Identify which cell holds the provided text, then report its (X, Y) central coordinate. 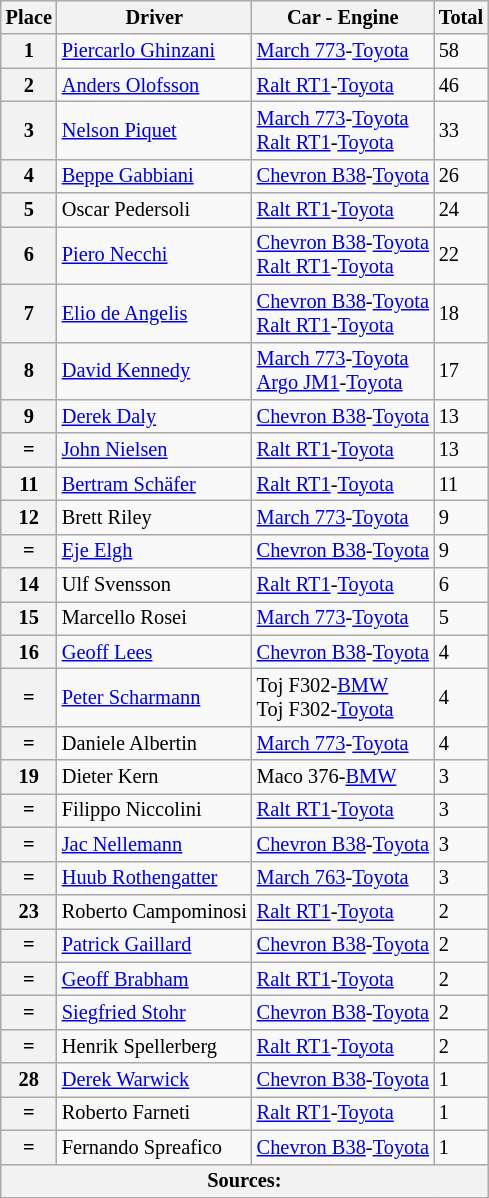
Henrik Spellerberg (154, 1046)
Derek Daly (154, 416)
8 (29, 371)
Filippo Niccolini (154, 810)
Huub Rothengatter (154, 878)
Place (29, 17)
Elio de Angelis (154, 313)
Brett Riley (154, 517)
Roberto Farneti (154, 1113)
26 (461, 176)
John Nielsen (154, 450)
March 773-ToyotaArgo JM1-Toyota (343, 371)
Geoff Brabham (154, 979)
Marcello Rosei (154, 618)
22 (461, 255)
Beppe Gabbiani (154, 176)
14 (29, 585)
Sources: (244, 1181)
Maco 376-BMW (343, 777)
Jac Nellemann (154, 844)
Roberto Campominosi (154, 911)
58 (461, 51)
Car - Engine (343, 17)
Derek Warwick (154, 1080)
Eje Elgh (154, 551)
Ulf Svensson (154, 585)
Anders Olofsson (154, 85)
Daniele Albertin (154, 743)
17 (461, 371)
7 (29, 313)
March 763-Toyota (343, 878)
Piero Necchi (154, 255)
18 (461, 313)
24 (461, 210)
12 (29, 517)
23 (29, 911)
Piercarlo Ghinzani (154, 51)
Bertram Schäfer (154, 484)
Peter Scharmann (154, 697)
Toj F302-BMWToj F302-Toyota (343, 697)
Total (461, 17)
Siegfried Stohr (154, 1012)
March 773-ToyotaRalt RT1-Toyota (343, 130)
Geoff Lees (154, 652)
Fernando Spreafico (154, 1147)
Nelson Piquet (154, 130)
33 (461, 130)
Oscar Pedersoli (154, 210)
46 (461, 85)
19 (29, 777)
Driver (154, 17)
16 (29, 652)
15 (29, 618)
28 (29, 1080)
David Kennedy (154, 371)
Patrick Gaillard (154, 945)
Dieter Kern (154, 777)
